Return the [X, Y] coordinate for the center point of the cell that contains the specified text.  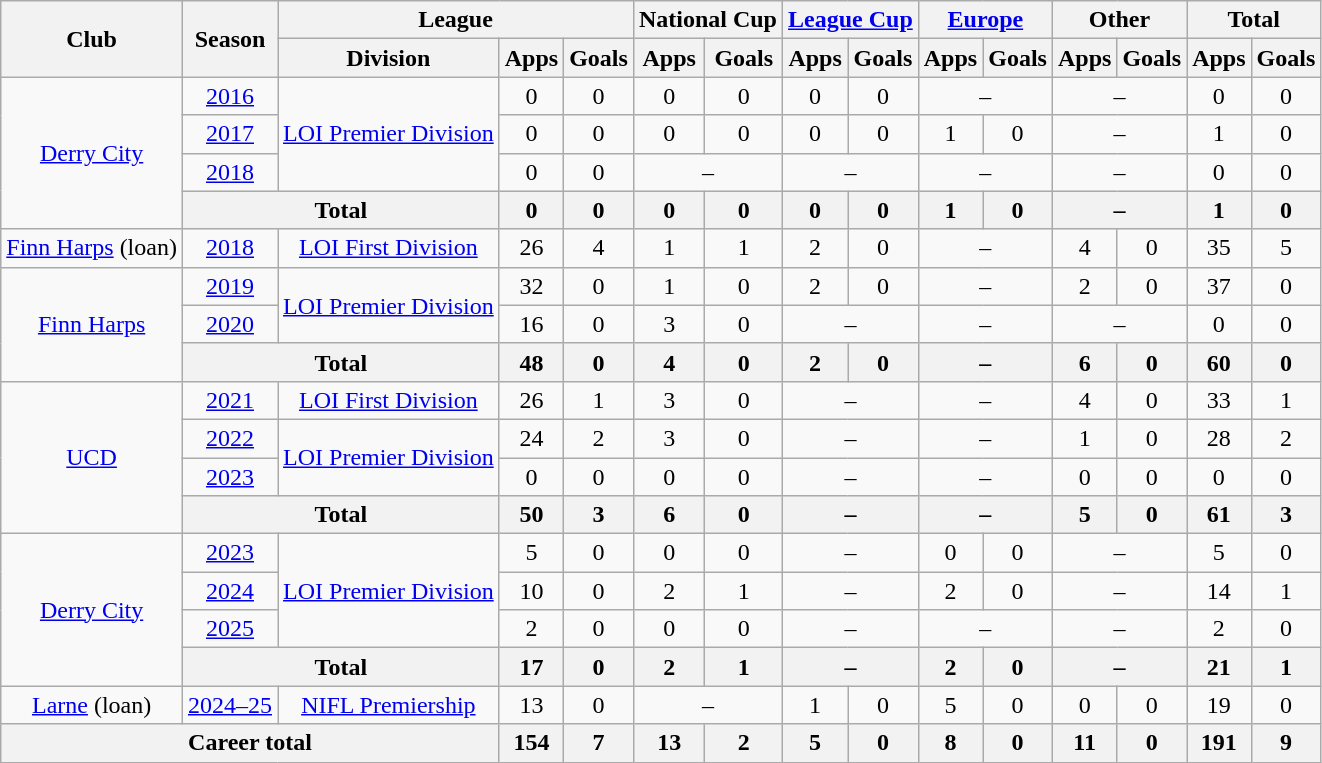
154 [531, 743]
10 [531, 591]
Season [230, 39]
Other [1119, 20]
21 [1219, 667]
33 [1219, 400]
7 [599, 743]
61 [1219, 515]
Europe [985, 20]
League Cup [851, 20]
Career total [250, 743]
19 [1219, 705]
191 [1219, 743]
37 [1219, 286]
2017 [230, 134]
11 [1084, 743]
16 [531, 324]
2022 [230, 438]
Larne (loan) [92, 705]
League [456, 20]
60 [1219, 362]
17 [531, 667]
Club [92, 39]
2016 [230, 96]
Finn Harps (loan) [92, 248]
2020 [230, 324]
35 [1219, 248]
NIFL Premiership [389, 705]
50 [531, 515]
48 [531, 362]
Finn Harps [92, 324]
2024 [230, 591]
2024–25 [230, 705]
24 [531, 438]
32 [531, 286]
Division [389, 58]
14 [1219, 591]
2021 [230, 400]
2025 [230, 629]
28 [1219, 438]
UCD [92, 457]
9 [1286, 743]
2019 [230, 286]
National Cup [708, 20]
8 [950, 743]
